Provide the (x, y) coordinate of the cell's center where the given text is located.  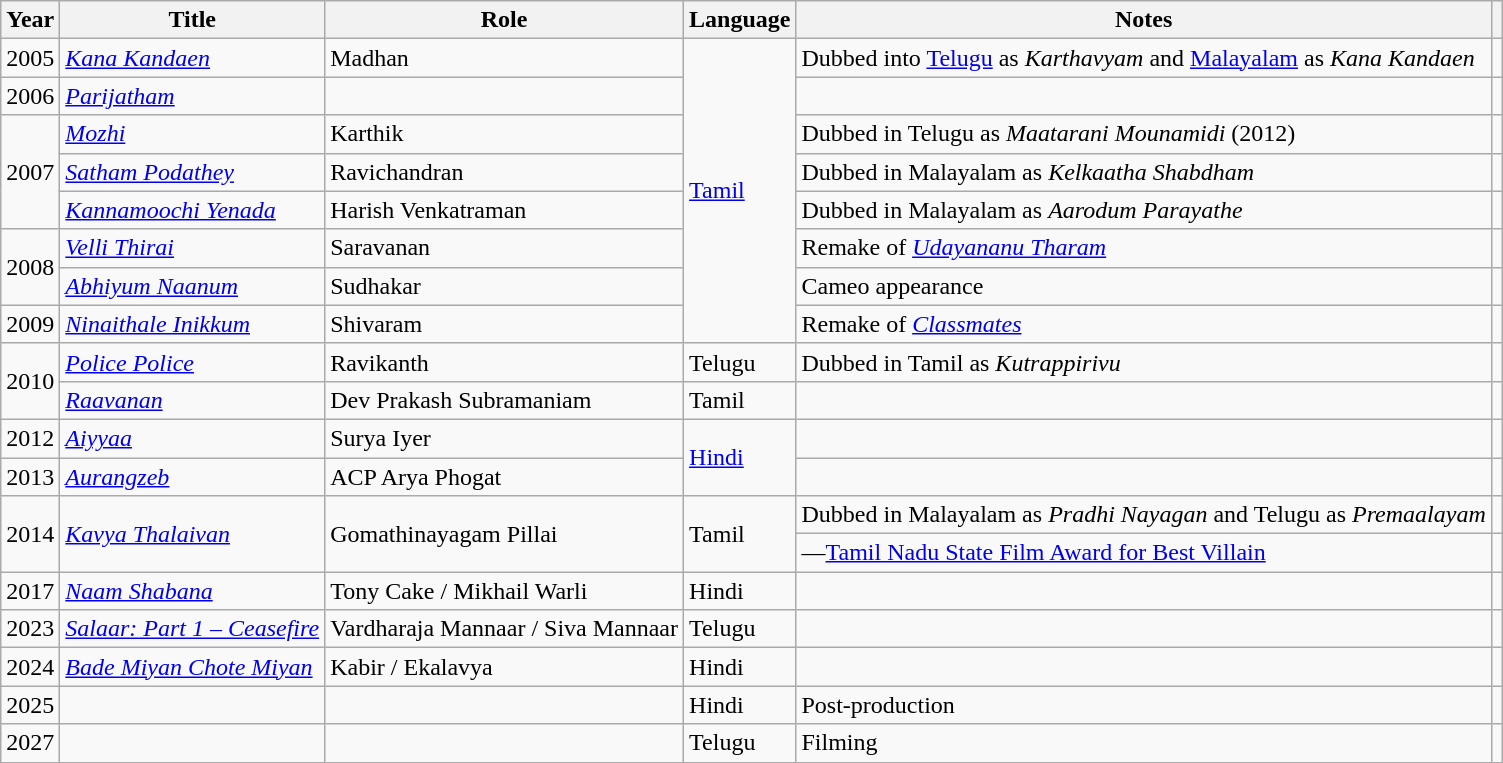
Salaar: Part 1 – Ceasefire (192, 629)
Role (504, 20)
2010 (30, 381)
Ninaithale Inikkum (192, 324)
Remake of Classmates (1144, 324)
Notes (1144, 20)
2012 (30, 438)
Velli Thirai (192, 248)
Kannamoochi Yenada (192, 210)
Bade Miyan Chote Miyan (192, 667)
2013 (30, 477)
Ravichandran (504, 172)
2024 (30, 667)
Kavya Thalaivan (192, 534)
Dev Prakash Subramaniam (504, 400)
Dubbed in Malayalam as Kelkaatha Shabdham (1144, 172)
Harish Venkatraman (504, 210)
2017 (30, 591)
Filming (1144, 743)
Dubbed in Telugu as Maatarani Mounamidi (2012) (1144, 134)
Naam Shabana (192, 591)
2009 (30, 324)
Kabir / Ekalavya (504, 667)
Shivaram (504, 324)
Dubbed into Telugu as Karthavyam and Malayalam as Kana Kandaen (1144, 58)
2005 (30, 58)
Aiyyaa (192, 438)
Sudhakar (504, 286)
—Tamil Nadu State Film Award for Best Villain (1144, 553)
Dubbed in Tamil as Kutrappirivu (1144, 362)
Dubbed in Malayalam as Aarodum Parayathe (1144, 210)
Abhiyum Naanum (192, 286)
Ravikanth (504, 362)
Mozhi (192, 134)
2025 (30, 705)
Karthik (504, 134)
Cameo appearance (1144, 286)
2007 (30, 172)
Madhan (504, 58)
Title (192, 20)
2014 (30, 534)
Satham Podathey (192, 172)
Aurangzeb (192, 477)
Language (740, 20)
2027 (30, 743)
Raavanan (192, 400)
Year (30, 20)
Dubbed in Malayalam as Pradhi Nayagan and Telugu as Premaalayam (1144, 515)
Remake of Udayananu Tharam (1144, 248)
Surya Iyer (504, 438)
2023 (30, 629)
Parijatham (192, 96)
2008 (30, 267)
2006 (30, 96)
Kana Kandaen (192, 58)
Tony Cake / Mikhail Warli (504, 591)
Vardharaja Mannaar / Siva Mannaar (504, 629)
Police Police (192, 362)
Saravanan (504, 248)
Post-production (1144, 705)
ACP Arya Phogat (504, 477)
Gomathinayagam Pillai (504, 534)
